Provide the [x, y] coordinate of the cell's center where the given text is located.  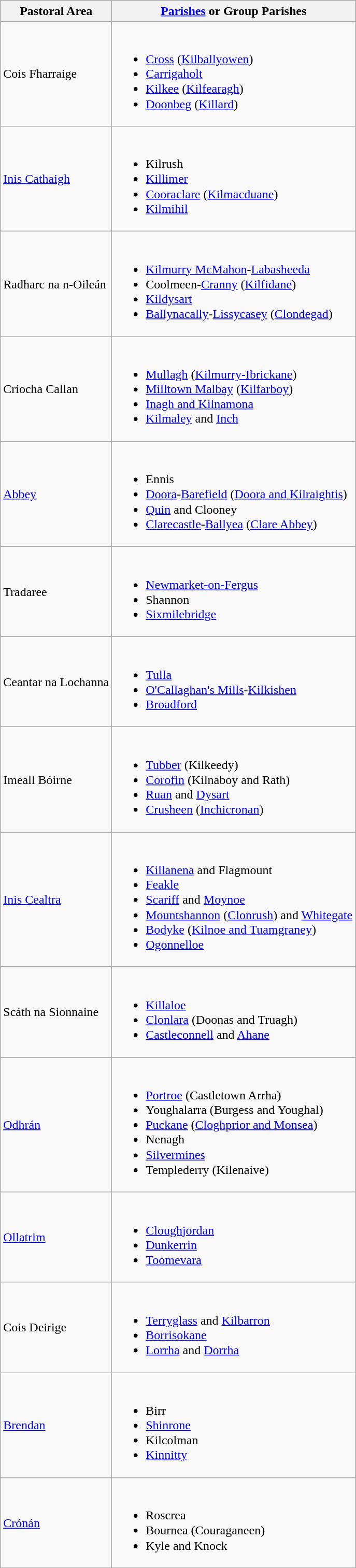
Imeall Bóirne [56, 780]
Inis Cathaigh [56, 179]
CloughjordanDunkerrinToomevara [234, 1237]
Pastoral Area [56, 11]
Ollatrim [56, 1237]
TullaO'Callaghan's Mills-KilkishenBroadford [234, 682]
KillaloeClonlara (Doonas and Truagh)Castleconnell and Ahane [234, 1012]
EnnisDoora-Barefield (Doora and Kilraightis)Quin and ClooneyClarecastle-Ballyea (Clare Abbey) [234, 494]
Parishes or Group Parishes [234, 11]
BirrShinroneKilcolmanKinnitty [234, 1425]
Mullagh (Kilmurry-Ibrickane)Milltown Malbay (Kilfarboy)Inagh and KilnamonaKilmaley and Inch [234, 389]
Kilmurry McMahon-LabasheedaCoolmeen-Cranny (Kilfidane)KildysartBallynacally-Lissycasey (Clondegad) [234, 284]
Terryglass and KilbarronBorrisokaneLorrha and Dorrha [234, 1327]
Cois Fharraige [56, 74]
KilrushKillimerCooraclare (Kilmacduane)Kilmihil [234, 179]
Críocha Callan [56, 389]
Abbey [56, 494]
Tubber (Kilkeedy)Corofin (Kilnaboy and Rath)Ruan and DysartCrusheen (Inchicronan) [234, 780]
Newmarket-on-FergusShannonSixmilebridge [234, 591]
Odhrán [56, 1125]
Scáth na Sionnaine [56, 1012]
Radharc na n-Oileán [56, 284]
Ceantar na Lochanna [56, 682]
Tradaree [56, 591]
Cois Deirige [56, 1327]
Cross (Kilballyowen)CarrigaholtKilkee (Kilfearagh)Doonbeg (Killard) [234, 74]
Portroe (Castletown Arrha)Youghalarra (Burgess and Youghal)Puckane (Cloghprior and Monsea)NenaghSilverminesTemplederry (Kilenaive) [234, 1125]
Brendan [56, 1425]
Inis Cealtra [56, 900]
Crónán [56, 1522]
Killanena and FlagmountFeakleScariff and MoynoeMountshannon (Clonrush) and WhitegateBodyke (Kilnoe and Tuamgraney)Ogonnelloe [234, 900]
RoscreaBournea (Couraganeen)Kyle and Knock [234, 1522]
